For the text-containing cell, return its midpoint in [x, y] coordinate format. 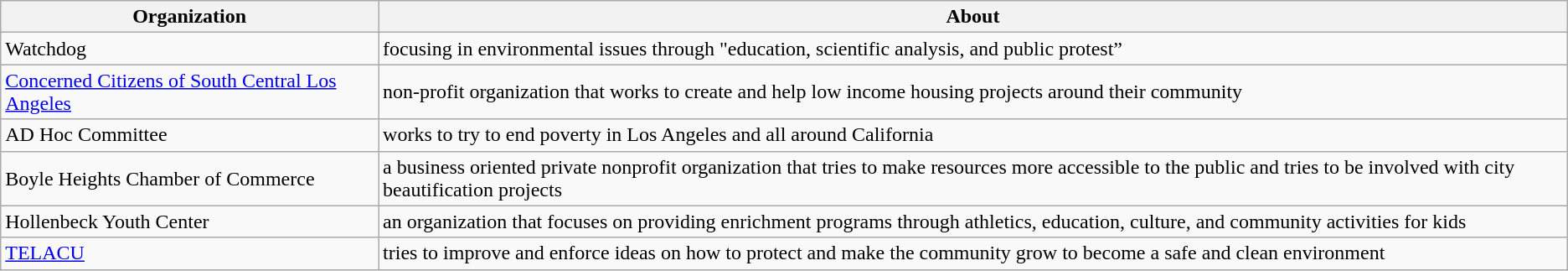
Hollenbeck Youth Center [189, 221]
Concerned Citizens of South Central Los Angeles [189, 92]
AD Hoc Committee [189, 135]
an organization that focuses on providing enrichment programs through athletics, education, culture, and community activities for kids [973, 221]
non-profit organization that works to create and help low income housing projects around their community [973, 92]
Organization [189, 17]
works to try to end poverty in Los Angeles and all around California [973, 135]
Watchdog [189, 49]
focusing in environmental issues through "education, scientific analysis, and public protest” [973, 49]
Boyle Heights Chamber of Commerce [189, 178]
tries to improve and enforce ideas on how to protect and make the community grow to become a safe and clean environment [973, 253]
About [973, 17]
TELACU [189, 253]
